Identify which cell holds the provided text, then report its [X, Y] central coordinate. 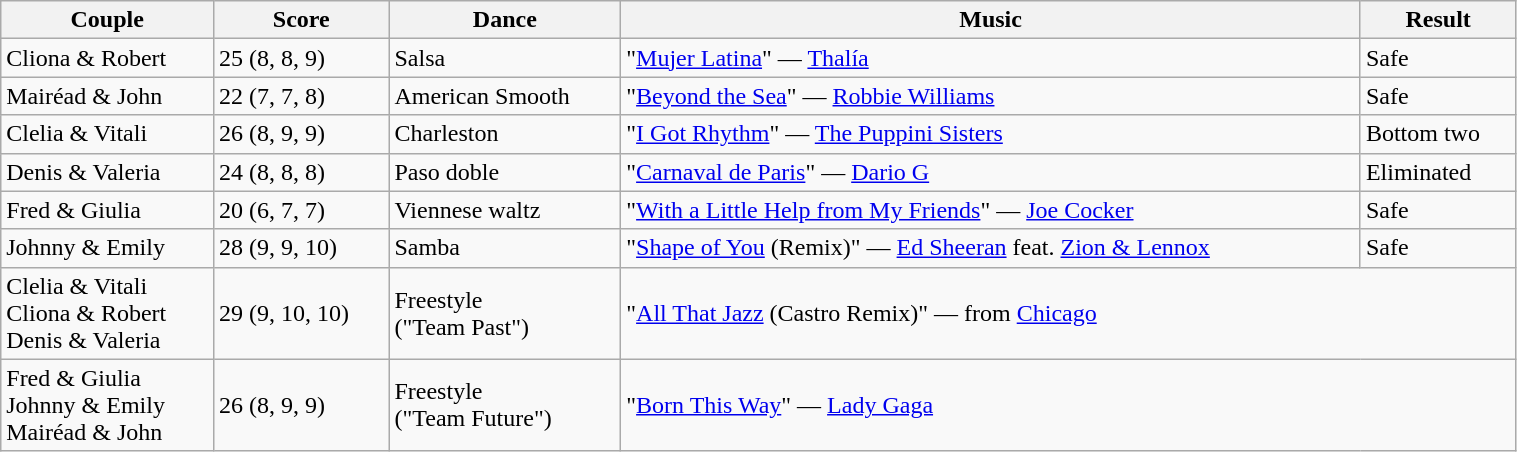
Paso doble [505, 172]
22 (7, 7, 8) [302, 96]
"Shape of You (Remix)" — Ed Sheeran feat. Zion & Lennox [991, 248]
Fred & Giulia [108, 210]
Denis & Valeria [108, 172]
24 (8, 8, 8) [302, 172]
Bottom two [1438, 134]
Dance [505, 20]
Result [1438, 20]
"Beyond the Sea" — Robbie Williams [991, 96]
29 (9, 10, 10) [302, 313]
Charleston [505, 134]
Freestyle("Team Past") [505, 313]
Fred & GiuliaJohnny & EmilyMairéad & John [108, 405]
Clelia & VitaliCliona & RobertDenis & Valeria [108, 313]
"All That Jazz (Castro Remix)" — from Chicago [1068, 313]
Mairéad & John [108, 96]
Eliminated [1438, 172]
20 (6, 7, 7) [302, 210]
"I Got Rhythm" — The Puppini Sisters [991, 134]
Samba [505, 248]
Clelia & Vitali [108, 134]
"Mujer Latina" — Thalía [991, 58]
"With a Little Help from My Friends" — Joe Cocker [991, 210]
Score [302, 20]
25 (8, 8, 9) [302, 58]
28 (9, 9, 10) [302, 248]
"Carnaval de Paris" — Dario G [991, 172]
American Smooth [505, 96]
Freestyle("Team Future") [505, 405]
Johnny & Emily [108, 248]
Music [991, 20]
"Born This Way" — Lady Gaga [1068, 405]
Viennese waltz [505, 210]
Salsa [505, 58]
Cliona & Robert [108, 58]
Couple [108, 20]
